Capture the cell that displays the provided text and extract its (x, y) central coordinate. 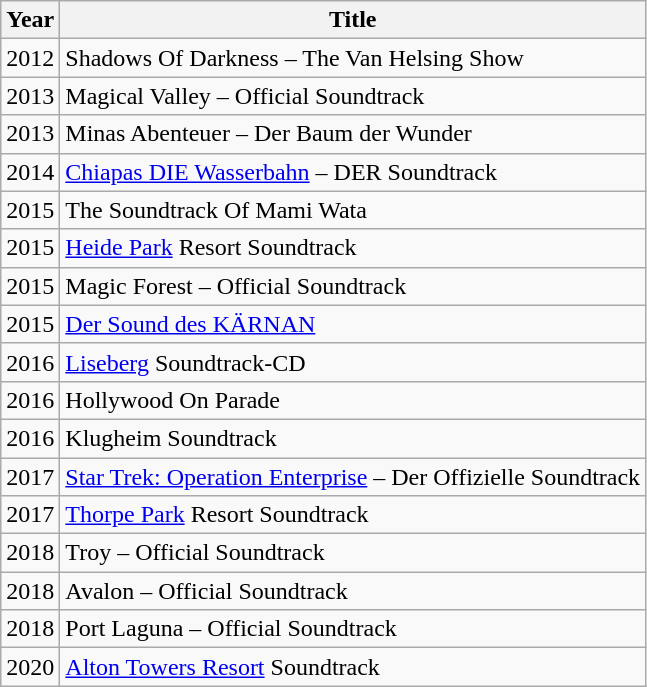
Klugheim Soundtrack (353, 438)
Port Laguna – Official Soundtrack (353, 629)
Troy – Official Soundtrack (353, 553)
2012 (30, 58)
Der Sound des KÄRNAN (353, 324)
Magical Valley – Official Soundtrack (353, 96)
The Soundtrack Of Mami Wata (353, 210)
2014 (30, 172)
Minas Abenteuer – Der Baum der Wunder (353, 134)
Star Trek: Operation Enterprise – Der Offizielle Soundtrack (353, 477)
Magic Forest – Official Soundtrack (353, 286)
Title (353, 20)
Thorpe Park Resort Soundtrack (353, 515)
Heide Park Resort Soundtrack (353, 248)
Chiapas DIE Wasserbahn – DER Soundtrack (353, 172)
2020 (30, 667)
Alton Towers Resort Soundtrack (353, 667)
Hollywood On Parade (353, 400)
Avalon – Official Soundtrack (353, 591)
Shadows Of Darkness – The Van Helsing Show (353, 58)
Year (30, 20)
Liseberg Soundtrack-CD (353, 362)
